Return the (x, y) coordinate for the center point of the cell that contains the specified text.  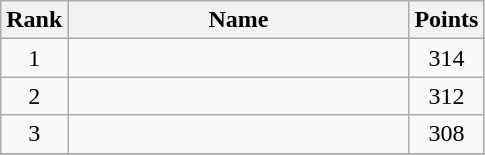
Points (446, 20)
314 (446, 58)
1 (34, 58)
3 (34, 134)
Name (238, 20)
2 (34, 96)
308 (446, 134)
312 (446, 96)
Rank (34, 20)
